Find where the given text appears and provide that cell's center as [x, y] coordinate. 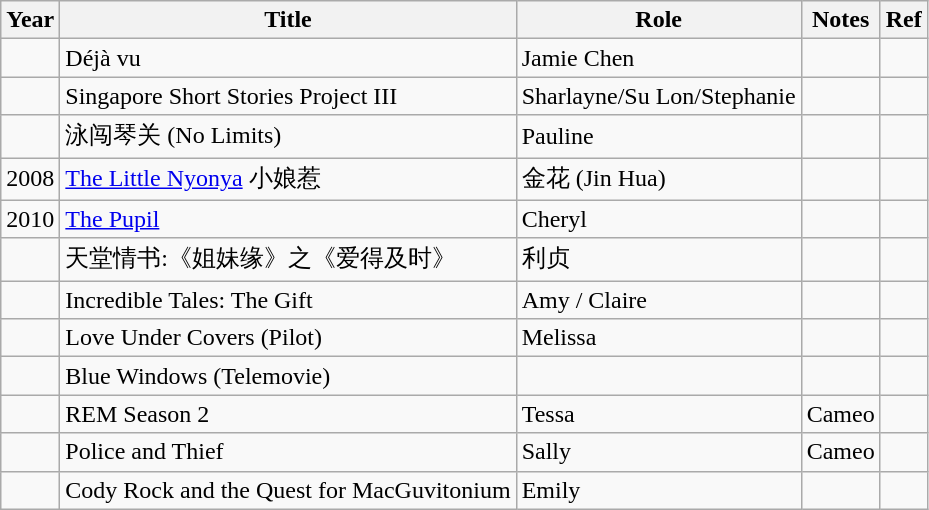
利贞 [658, 260]
2010 [30, 219]
Sally [658, 452]
天堂情书:《姐妹缘》之《爱得及时》 [288, 260]
Ref [904, 20]
The Little Nyonya 小娘惹 [288, 180]
Singapore Short Stories Project III [288, 96]
Pauline [658, 136]
Year [30, 20]
Police and Thief [288, 452]
2008 [30, 180]
Cheryl [658, 219]
Role [658, 20]
Déjà vu [288, 58]
泳闯琴关 (No Limits) [288, 136]
REM Season 2 [288, 414]
Title [288, 20]
Sharlayne/Su Lon/Stephanie [658, 96]
The Pupil [288, 219]
Emily [658, 490]
Blue Windows (Telemovie) [288, 376]
Cody Rock and the Quest for MacGuvitonium [288, 490]
Incredible Tales: The Gift [288, 300]
Notes [840, 20]
Love Under Covers (Pilot) [288, 338]
Amy / Claire [658, 300]
Tessa [658, 414]
金花 (Jin Hua) [658, 180]
Jamie Chen [658, 58]
Melissa [658, 338]
